Pinpoint the cell where the given text exists, returning its (x, y) midpoint coordinate. 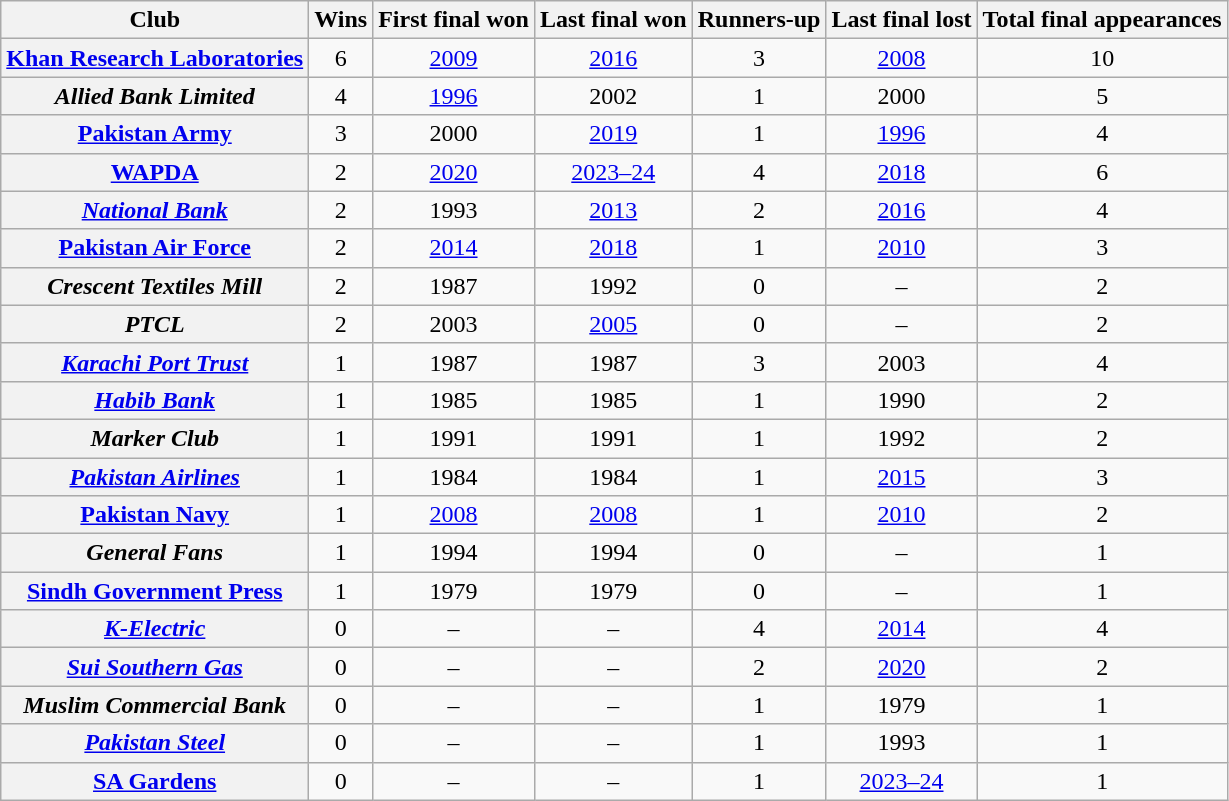
Pakistan Air Force (155, 248)
Sindh Government Press (155, 591)
Club (155, 20)
2002 (613, 96)
Allied Bank Limited (155, 96)
Muslim Commercial Bank (155, 705)
2013 (613, 210)
Total final appearances (1102, 20)
2019 (613, 134)
5 (1102, 96)
Pakistan Airlines (155, 477)
WAPDA (155, 172)
Karachi Port Trust (155, 362)
Runners-up (759, 20)
10 (1102, 58)
Last final lost (902, 20)
Pakistan Army (155, 134)
Crescent Textiles Mill (155, 286)
PTCL (155, 324)
General Fans (155, 553)
Habib Bank (155, 400)
Last final won (613, 20)
1990 (902, 400)
Sui Southern Gas (155, 667)
SA Gardens (155, 781)
2005 (613, 324)
2015 (902, 477)
National Bank (155, 210)
Pakistan Steel (155, 743)
2009 (454, 58)
Pakistan Navy (155, 515)
First final won (454, 20)
Khan Research Laboratories (155, 58)
Marker Club (155, 438)
K-Electric (155, 629)
Wins (341, 20)
